Determine the (X, Y) coordinate at the center of the cell enclosing the given text.  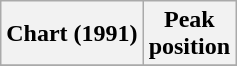
Peakposition (189, 34)
Chart (1991) (72, 34)
